Pinpoint the cell where the given text exists, returning its [X, Y] midpoint coordinate. 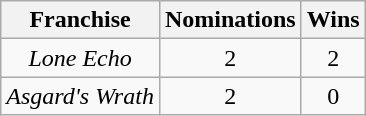
Nominations [230, 20]
Asgard's Wrath [80, 96]
Wins [333, 20]
Lone Echo [80, 58]
Franchise [80, 20]
0 [333, 96]
